Search for the cell housing the specified text and yield its [x, y] center coordinate. 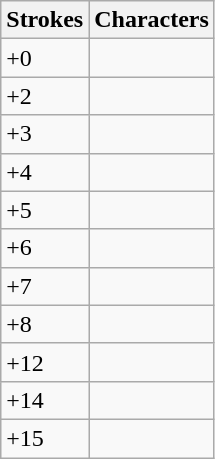
+3 [45, 134]
+8 [45, 324]
+14 [45, 400]
+5 [45, 210]
Characters [152, 20]
+0 [45, 58]
+6 [45, 248]
Strokes [45, 20]
+7 [45, 286]
+12 [45, 362]
+4 [45, 172]
+15 [45, 438]
+2 [45, 96]
